For the text-containing cell, return its midpoint in [X, Y] coordinate format. 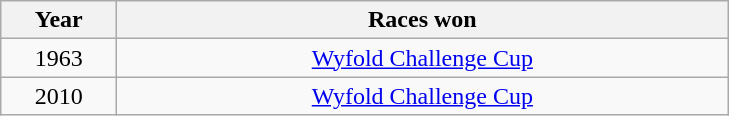
Year [59, 20]
1963 [59, 58]
2010 [59, 96]
Races won [422, 20]
